Find where the given text appears and provide that cell's center as [X, Y] coordinate. 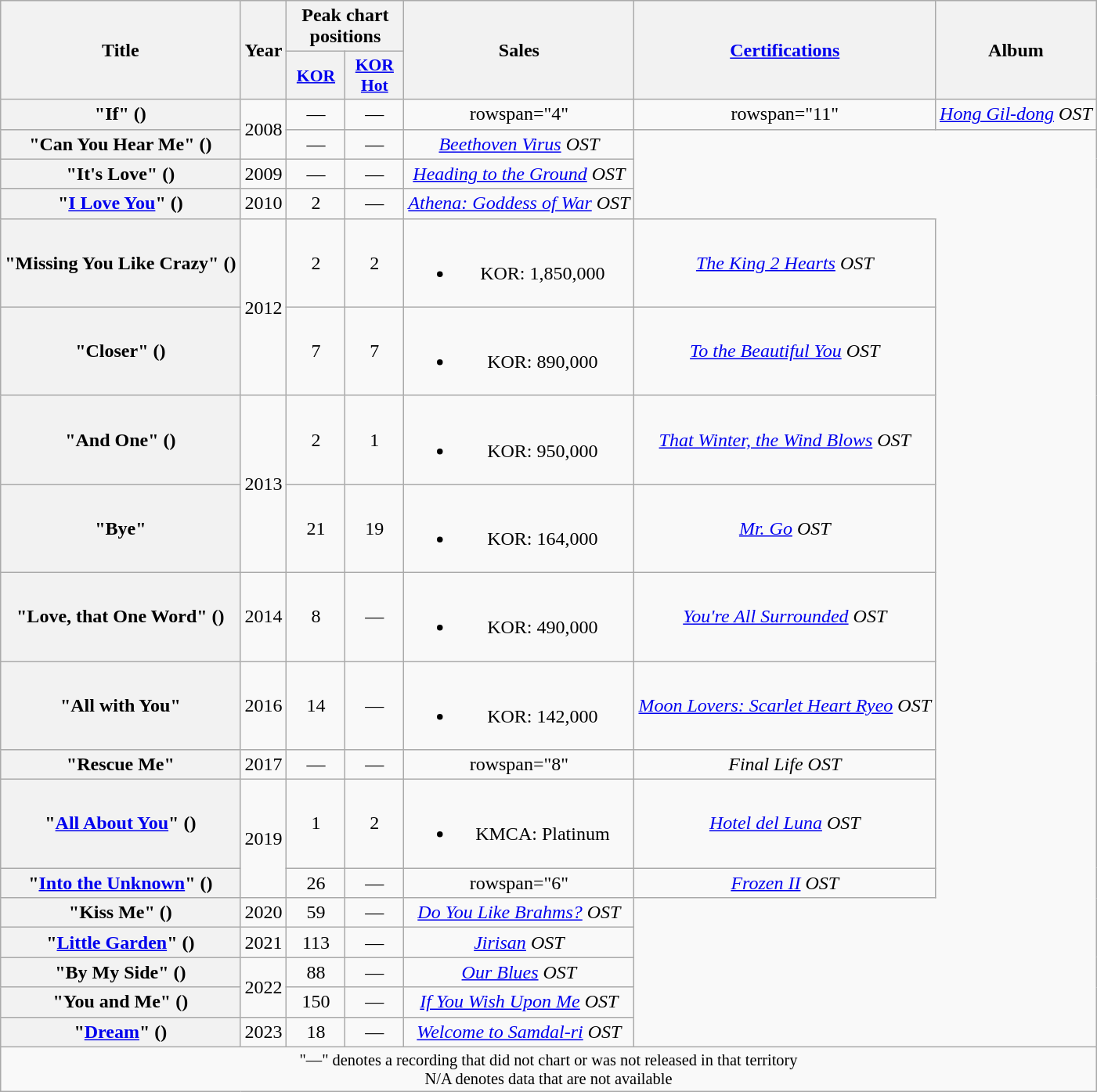
KOR: 950,000 [519, 440]
2017 [263, 765]
"You and Me" () [121, 1002]
2021 [263, 942]
"Bye" [121, 528]
2016 [263, 705]
"Dream" () [121, 1032]
2010 [263, 204]
2008 [263, 129]
Moon Lovers: Scarlet Heart Ryeo OST [785, 705]
2020 [263, 913]
Frozen II OST [785, 883]
8 [316, 617]
113 [316, 942]
Our Blues OST [519, 972]
You're All Surrounded OST [785, 617]
If You Wish Upon Me OST [519, 1002]
2014 [263, 617]
Welcome to Samdal-ri OST [519, 1032]
"Little Garden" () [121, 942]
Year [263, 50]
Jirisan OST [519, 942]
"And One" () [121, 440]
KOR [316, 75]
"Love, that One Word" () [121, 617]
14 [316, 705]
rowspan="8" [519, 765]
Mr. Go OST [785, 528]
Athena: Goddess of War OST [519, 204]
"—" denotes a recording that did not chart or was not released in that territoryN/A denotes data that are not available [549, 1069]
KOR: 1,850,000 [519, 263]
Beethoven Virus OST [519, 144]
Sales [519, 50]
"All About You" () [121, 824]
Final Life OST [785, 765]
KOR: 142,000 [519, 705]
"Rescue Me" [121, 765]
19 [374, 528]
Hotel del Luna OST [785, 824]
rowspan="11" [785, 114]
26 [316, 883]
"Into the Unknown" () [121, 883]
Certifications [785, 50]
"All with You" [121, 705]
KORHot [374, 75]
2022 [263, 987]
"Kiss Me" () [121, 913]
"I Love You" () [121, 204]
Hong Gil-dong OST [1016, 114]
The King 2 Hearts OST [785, 263]
2019 [263, 839]
rowspan="6" [519, 883]
88 [316, 972]
150 [316, 1002]
"By My Side" () [121, 972]
"Closer" () [121, 351]
Peak chartpositions [345, 27]
Heading to the Ground OST [519, 174]
KMCA: Platinum [519, 824]
Do You Like Brahms? OST [519, 913]
Album [1016, 50]
2023 [263, 1032]
2012 [263, 307]
"Can You Hear Me" () [121, 144]
Title [121, 50]
KOR: 164,000 [519, 528]
"It's Love" () [121, 174]
2009 [263, 174]
"If" () [121, 114]
21 [316, 528]
18 [316, 1032]
2013 [263, 484]
To the Beautiful You OST [785, 351]
KOR: 890,000 [519, 351]
rowspan="4" [519, 114]
That Winter, the Wind Blows OST [785, 440]
59 [316, 913]
KOR: 490,000 [519, 617]
"Missing You Like Crazy" () [121, 263]
